Extract the [X, Y] coordinate from the center of the cell holding the provided text.  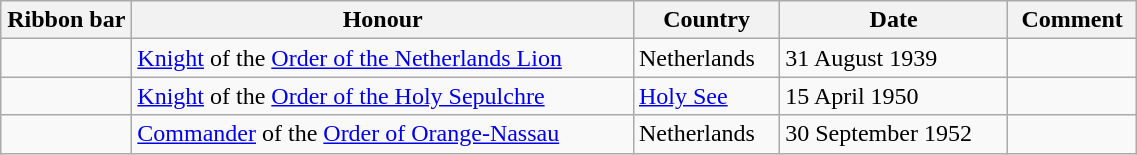
Knight of the Order of the Netherlands Lion [383, 58]
Date [894, 20]
Comment [1072, 20]
Knight of the Order of the Holy Sepulchre [383, 96]
Ribbon bar [66, 20]
15 April 1950 [894, 96]
30 September 1952 [894, 134]
31 August 1939 [894, 58]
Country [706, 20]
Commander of the Order of Orange-Nassau [383, 134]
Honour [383, 20]
Holy See [706, 96]
